Determine the (X, Y) coordinate at the center of the cell enclosing the given text.  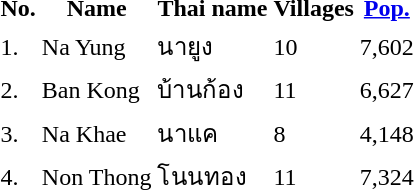
10 (314, 46)
8 (314, 133)
นาแค (212, 133)
Na Yung (96, 46)
11 (314, 90)
บ้านก้อง (212, 90)
นายูง (212, 46)
Ban Kong (96, 90)
Na Khae (96, 133)
